Capture the cell that displays the provided text and extract its [X, Y] central coordinate. 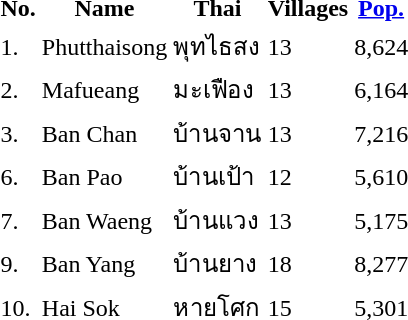
บ้านเป้า [218, 176]
บ้านจาน [218, 133]
Ban Yang [104, 264]
Ban Waeng [104, 220]
Phutthaisong [104, 46]
บ้านแวง [218, 220]
18 [308, 264]
บ้านยาง [218, 264]
มะเฟือง [218, 90]
12 [308, 176]
Mafueang [104, 90]
Ban Pao [104, 176]
Ban Chan [104, 133]
พุทไธสง [218, 46]
